Return the [X, Y] coordinate for the center point of the cell that contains the specified text.  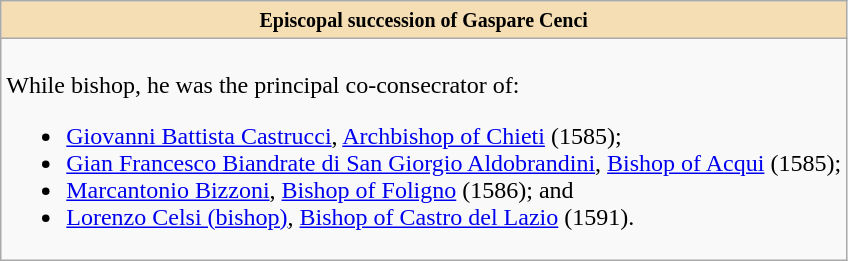
Episcopal succession of Gaspare Cenci [424, 20]
